Find where the given text appears and provide that cell's center as (x, y) coordinate. 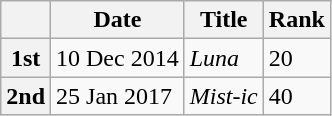
Date (118, 20)
20 (296, 58)
Title (224, 20)
Rank (296, 20)
25 Jan 2017 (118, 96)
10 Dec 2014 (118, 58)
40 (296, 96)
Mist-ic (224, 96)
2nd (26, 96)
1st (26, 58)
Luna (224, 58)
